From the cell containing the given text, extract its center point as [x, y] coordinate. 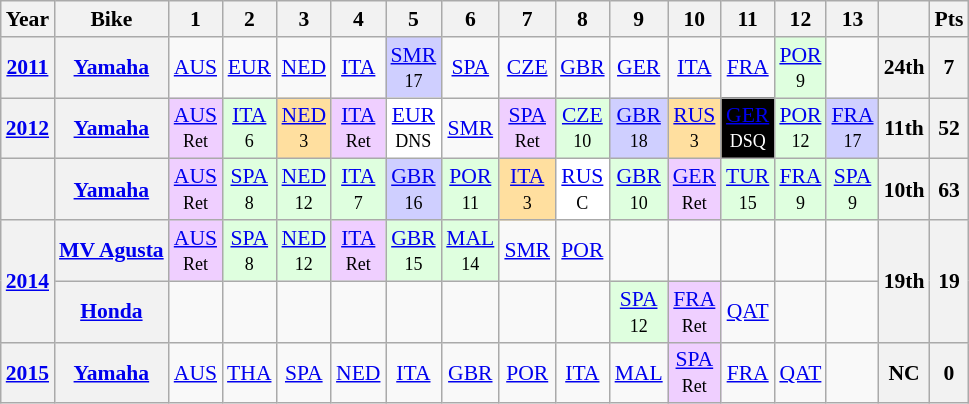
NC [904, 372]
2015 [28, 372]
63 [950, 190]
MAL [639, 372]
1 [196, 19]
GERRet [694, 190]
POR11 [470, 190]
2014 [28, 281]
2011 [28, 68]
Year [28, 19]
FRA9 [800, 190]
5 [414, 19]
GBR10 [639, 190]
NED3 [304, 128]
FRARet [694, 312]
THA [249, 372]
0 [950, 372]
19th [904, 281]
9 [639, 19]
11th [904, 128]
MAL14 [470, 250]
2 [249, 19]
12 [800, 19]
RUS3 [694, 128]
GERDSQ [748, 128]
ITA7 [358, 190]
SMR17 [414, 68]
11 [748, 19]
2012 [28, 128]
TUR15 [748, 190]
GBR18 [639, 128]
10 [694, 19]
Pts [950, 19]
FRA17 [852, 128]
SPA12 [639, 312]
ITA6 [249, 128]
8 [582, 19]
GBR15 [414, 250]
Honda [112, 312]
POR9 [800, 68]
MV Agusta [112, 250]
13 [852, 19]
3 [304, 19]
Bike [112, 19]
SPA9 [852, 190]
ITA3 [527, 190]
CZE [527, 68]
4 [358, 19]
24th [904, 68]
EURDNS [414, 128]
POR12 [800, 128]
GER [639, 68]
10th [904, 190]
6 [470, 19]
52 [950, 128]
EUR [249, 68]
GBR16 [414, 190]
RUSC [582, 190]
CZE10 [582, 128]
19 [950, 281]
